Return (X, Y) of the center of cell containing provided text 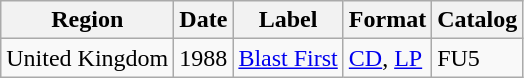
FU5 (478, 58)
Catalog (478, 20)
Date (204, 20)
Label (288, 20)
United Kingdom (88, 58)
Blast First (288, 58)
Format (387, 20)
CD, LP (387, 58)
1988 (204, 58)
Region (88, 20)
